For the text-containing cell, return its midpoint in (x, y) coordinate format. 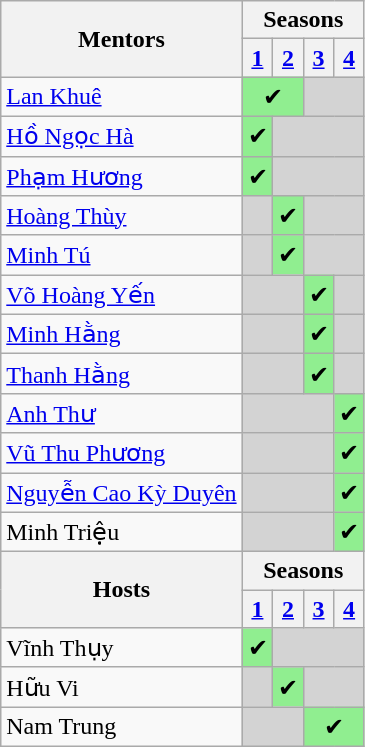
Hồ Ngọc Hà (122, 136)
Minh Hằng (122, 334)
Anh Thư (122, 413)
Hosts (122, 590)
Hữu Vi (122, 687)
Nguyễn Cao Kỳ Duyên (122, 492)
Thanh Hằng (122, 374)
Vũ Thu Phương (122, 453)
Minh Triệu (122, 532)
Nam Trung (122, 727)
Minh Tú (122, 255)
Hoàng Thùy (122, 216)
Phạm Hương (122, 176)
Võ Hoàng Yến (122, 295)
Vĩnh Thụy (122, 648)
Mentors (122, 39)
Lan Khuê (122, 97)
